Detect which cell encompasses the target text, then output its (X, Y) center coordinate. 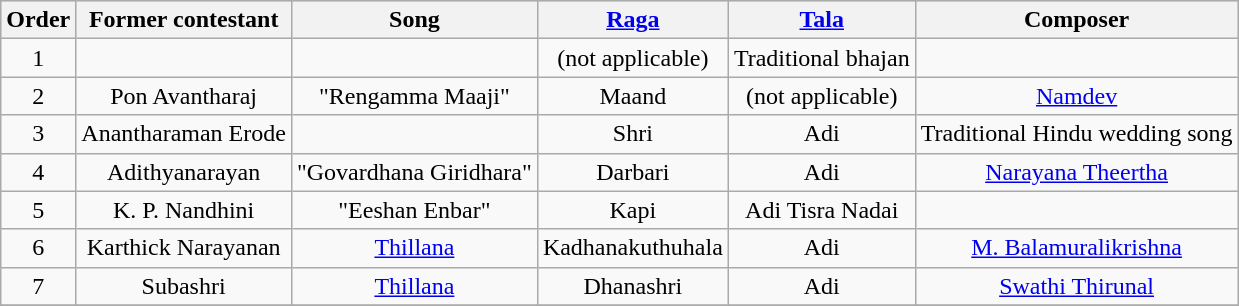
Swathi Thirunal (1076, 286)
"Govardhana Giridhara" (414, 172)
Composer (1076, 20)
1 (38, 58)
5 (38, 210)
Darbari (632, 172)
7 (38, 286)
Song (414, 20)
Kadhanakuthuhala (632, 248)
Kapi (632, 210)
Pon Avantharaj (184, 96)
Traditional Hindu wedding song (1076, 134)
Namdev (1076, 96)
Traditional bhajan (822, 58)
Adithyanarayan (184, 172)
3 (38, 134)
Maand (632, 96)
Narayana Theertha (1076, 172)
Anantharaman Erode (184, 134)
M. Balamuralikrishna (1076, 248)
6 (38, 248)
Adi Tisra Nadai (822, 210)
"Rengamma Maaji" (414, 96)
Raga (632, 20)
Karthick Narayanan (184, 248)
Subashri (184, 286)
Tala (822, 20)
K. P. Nandhini (184, 210)
Former contestant (184, 20)
4 (38, 172)
Shri (632, 134)
2 (38, 96)
"Eeshan Enbar" (414, 210)
Dhanashri (632, 286)
Order (38, 20)
